Extract the [X, Y] coordinate from the center of the cell holding the provided text.  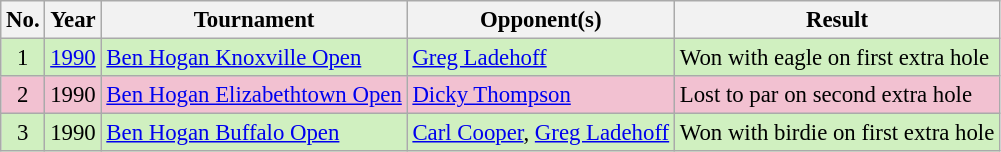
Ben Hogan Elizabethtown Open [254, 95]
Greg Ladehoff [540, 58]
Carl Cooper, Greg Ladehoff [540, 133]
Result [836, 20]
1 [23, 58]
Ben Hogan Buffalo Open [254, 133]
Dicky Thompson [540, 95]
Won with eagle on first extra hole [836, 58]
2 [23, 95]
Tournament [254, 20]
Year [73, 20]
Won with birdie on first extra hole [836, 133]
Opponent(s) [540, 20]
No. [23, 20]
Lost to par on second extra hole [836, 95]
3 [23, 133]
Ben Hogan Knoxville Open [254, 58]
